Output the [X, Y] coordinate of the center of the cell containing the given text.  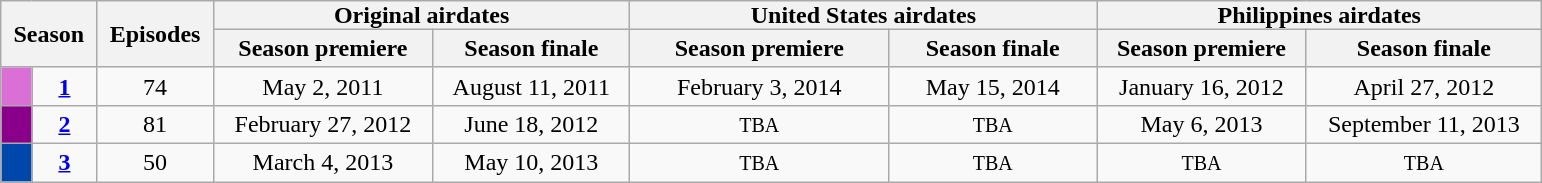
50 [155, 162]
March 4, 2013 [323, 162]
74 [155, 86]
Season [49, 34]
February 3, 2014 [760, 86]
February 27, 2012 [323, 124]
September 11, 2013 [1424, 124]
1 [64, 86]
May 15, 2014 [993, 86]
Episodes [155, 34]
May 10, 2013 [532, 162]
3 [64, 162]
April 27, 2012 [1424, 86]
Original airdates [422, 15]
May 6, 2013 [1202, 124]
Philippines airdates [1320, 15]
June 18, 2012 [532, 124]
United States airdates [864, 15]
August 11, 2011 [532, 86]
2 [64, 124]
January 16, 2012 [1202, 86]
May 2, 2011 [323, 86]
81 [155, 124]
